Identify which cell holds the provided text, then report its (X, Y) central coordinate. 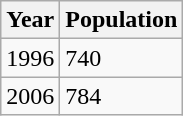
784 (122, 96)
Year (30, 20)
1996 (30, 58)
2006 (30, 96)
740 (122, 58)
Population (122, 20)
